From the cell containing the given text, extract its center point as (X, Y) coordinate. 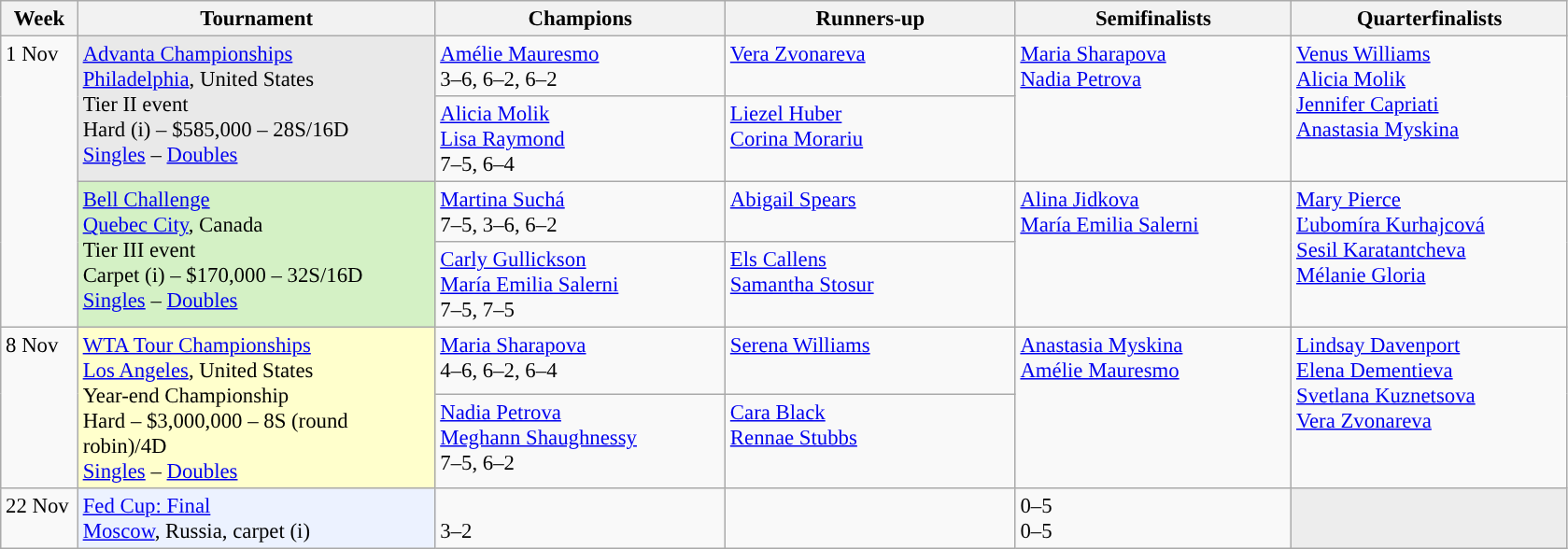
Cara Black Rennae Stubbs (870, 441)
Venus Williams Alicia Molik Jennifer Capriati Anastasia Myskina (1430, 109)
Liezel Huber Corina Morariu (870, 139)
Runners-up (870, 19)
Advanta Championships Philadelphia, United States Tier II eventHard (i) – $585,000 – 28S/16DSingles – Doubles (256, 109)
Week (39, 19)
Alicia Molik Lisa Raymond7–5, 6–4 (581, 139)
8 Nov (39, 409)
Carly Gullickson María Emilia Salerni7–5, 7–5 (581, 285)
Alina Jidkova María Emilia Salerni (1153, 255)
Maria Sharapova 4–6, 6–2, 6–4 (581, 360)
Maria Sharapova Nadia Petrova (1153, 109)
Tournament (256, 19)
Els Callens Samantha Stosur (870, 285)
Vera Zvonareva (870, 67)
Nadia Petrova Meghann Shaughnessy7–5, 6–2 (581, 441)
Quarterfinalists (1430, 19)
WTA Tour Championships Los Angeles, United States Year-end ChampionshipHard – $3,000,000 – 8S (round robin)/4DSingles – Doubles (256, 409)
Semifinalists (1153, 19)
Champions (581, 19)
Anastasia Myskina Amélie Mauresmo (1153, 409)
Mary Pierce Ľubomíra Kurhajcová Sesil Karatantcheva Mélanie Gloria (1430, 255)
Amélie Mauresmo 3–6, 6–2, 6–2 (581, 67)
Abigail Spears (870, 213)
Bell Challenge Quebec City, Canada Tier III eventCarpet (i) – $170,000 – 32S/16DSingles – Doubles (256, 255)
Serena Williams (870, 360)
Martina Suchá 7–5, 3–6, 6–2 (581, 213)
1 Nov (39, 182)
Lindsay Davenport Elena Dementieva Svetlana Kuznetsova Vera Zvonareva (1430, 409)
